Extract the [x, y] coordinate from the center of the cell holding the provided text.  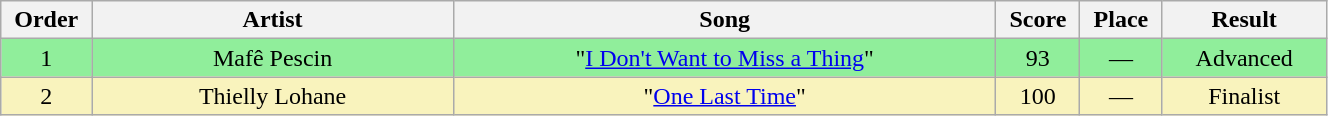
Score [1038, 20]
Mafê Pescin [273, 58]
Thielly Lohane [273, 96]
100 [1038, 96]
93 [1038, 58]
"I Don't Want to Miss a Thing" [724, 58]
2 [46, 96]
Place [1121, 20]
Artist [273, 20]
Song [724, 20]
Finalist [1244, 96]
Result [1244, 20]
1 [46, 58]
Advanced [1244, 58]
Order [46, 20]
"One Last Time" [724, 96]
